Pinpoint the cell where the given text exists, returning its [x, y] midpoint coordinate. 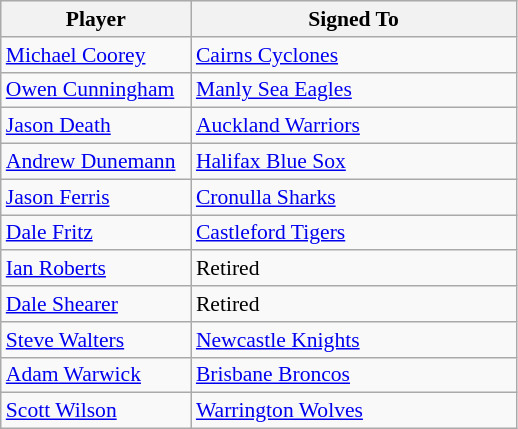
Ian Roberts [96, 269]
Newcastle Knights [354, 340]
Halifax Blue Sox [354, 162]
Signed To [354, 19]
Jason Death [96, 126]
Player [96, 19]
Michael Coorey [96, 55]
Auckland Warriors [354, 126]
Brisbane Broncos [354, 375]
Warrington Wolves [354, 411]
Manly Sea Eagles [354, 90]
Adam Warwick [96, 375]
Dale Shearer [96, 304]
Dale Fritz [96, 233]
Castleford Tigers [354, 233]
Owen Cunningham [96, 90]
Cronulla Sharks [354, 197]
Cairns Cyclones [354, 55]
Jason Ferris [96, 197]
Scott Wilson [96, 411]
Andrew Dunemann [96, 162]
Steve Walters [96, 340]
